Identify which cell holds the provided text, then report its [x, y] central coordinate. 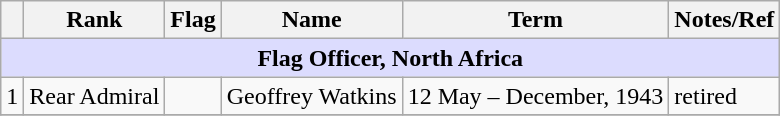
Term [536, 20]
retired [724, 96]
Rear Admiral [94, 96]
Name [312, 20]
Notes/Ref [724, 20]
Flag Officer, North Africa [390, 58]
Rank [94, 20]
1 [12, 96]
12 May – December, 1943 [536, 96]
Geoffrey Watkins [312, 96]
Flag [193, 20]
